For the text-containing cell, return its midpoint in (x, y) coordinate format. 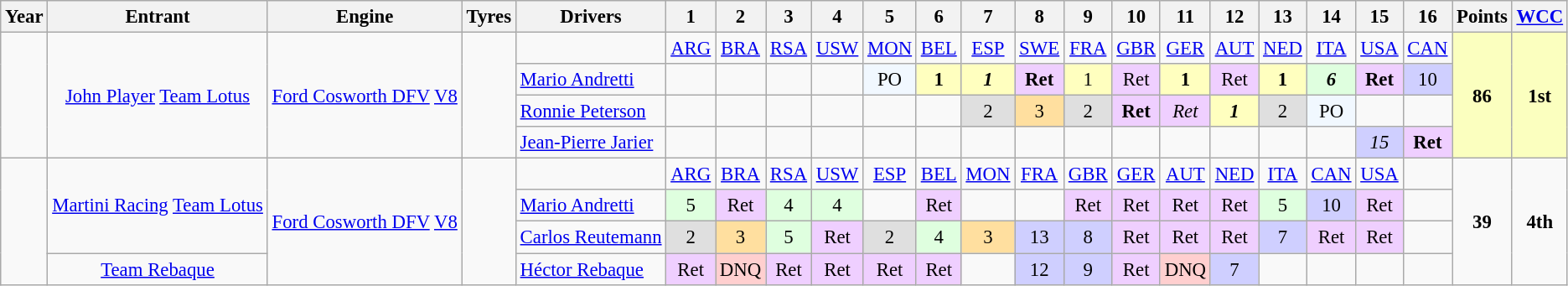
WCC (1540, 17)
4th (1540, 221)
Engine (365, 17)
86 (1482, 96)
Points (1482, 17)
Héctor Rebaque (591, 269)
Drivers (591, 17)
11 (1185, 17)
John Player Team Lotus (158, 96)
Team Rebaque (158, 269)
Jean-Pierre Jarier (591, 143)
Year (24, 17)
Carlos Reutemann (591, 237)
39 (1482, 221)
1st (1540, 96)
Tyres (489, 17)
Ronnie Peterson (591, 112)
16 (1428, 17)
SWE (1039, 49)
Martini Racing Team Lotus (158, 206)
14 (1331, 17)
Entrant (158, 17)
